Return the [x, y] coordinate for the center point of the cell that contains the specified text.  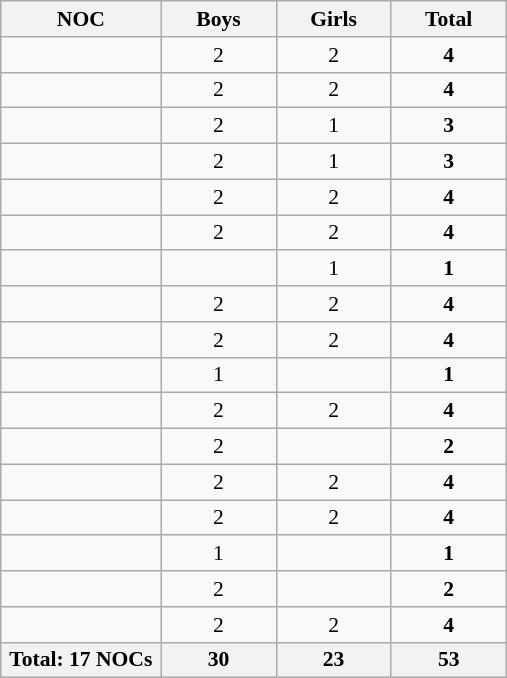
Boys [218, 19]
NOC [81, 19]
Total: 17 NOCs [81, 660]
Girls [334, 19]
53 [448, 660]
23 [334, 660]
30 [218, 660]
Total [448, 19]
